Capture the cell that displays the provided text and extract its (x, y) central coordinate. 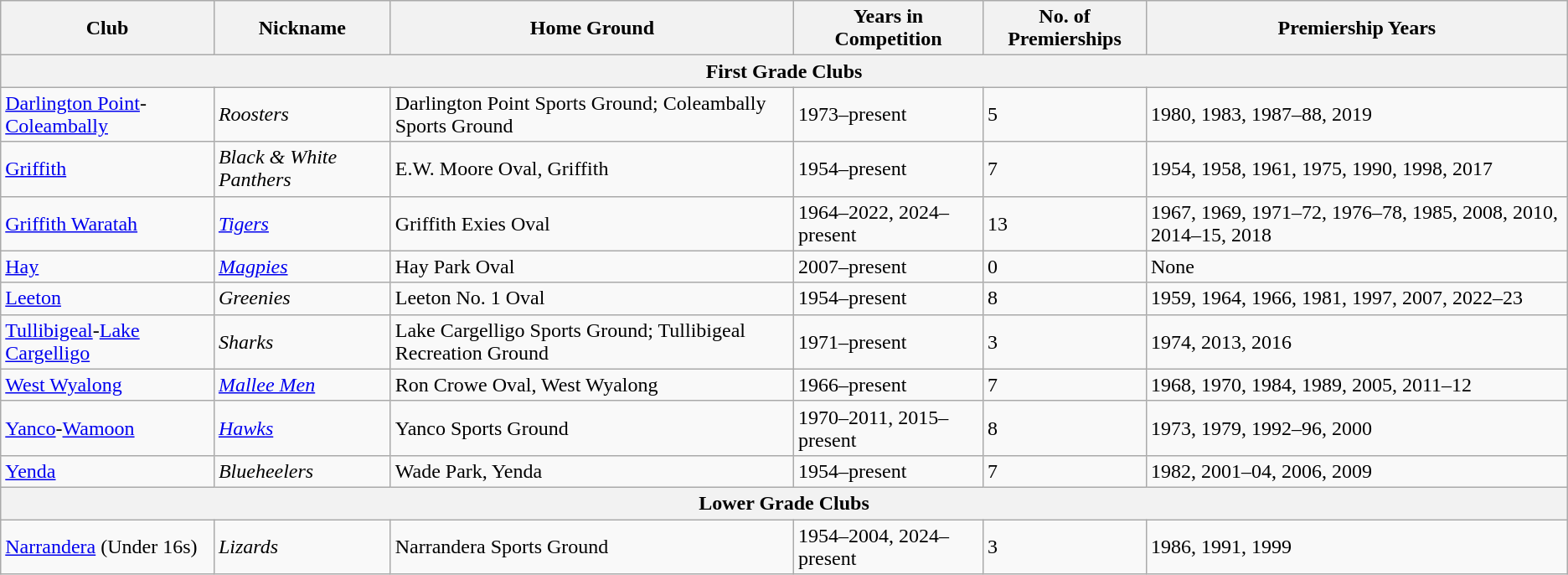
1973–present (889, 114)
Home Ground (591, 28)
1968, 1970, 1984, 1989, 2005, 2011–12 (1357, 385)
Hay Park Oval (591, 267)
1986, 1991, 1999 (1357, 547)
West Wyalong (107, 385)
5 (1065, 114)
Tullibigeal-Lake Cargelligo (107, 342)
1966–present (889, 385)
Mallee Men (302, 385)
Griffith Exies Oval (591, 223)
1954–2004, 2024–present (889, 547)
1954, 1958, 1961, 1975, 1990, 1998, 2017 (1357, 169)
Black & White Panthers (302, 169)
Griffith Waratah (107, 223)
1964–2022, 2024–present (889, 223)
1970–2011, 2015–present (889, 427)
Lizards (302, 547)
Ron Crowe Oval, West Wyalong (591, 385)
Club (107, 28)
Yanco-Wamoon (107, 427)
Darlington Point Sports Ground; Coleambally Sports Ground (591, 114)
Blueheelers (302, 471)
First Grade Clubs (784, 71)
1967, 1969, 1971–72, 1976–78, 1985, 2008, 2010, 2014–15, 2018 (1357, 223)
Lake Cargelligo Sports Ground; Tullibigeal Recreation Ground (591, 342)
Leeton No. 1 Oval (591, 298)
Yenda (107, 471)
Darlington Point-Coleambally (107, 114)
Leeton (107, 298)
1982, 2001–04, 2006, 2009 (1357, 471)
13 (1065, 223)
E.W. Moore Oval, Griffith (591, 169)
Griffith (107, 169)
Premiership Years (1357, 28)
1959, 1964, 1966, 1981, 1997, 2007, 2022–23 (1357, 298)
Nickname (302, 28)
Sharks (302, 342)
0 (1065, 267)
Hay (107, 267)
2007–present (889, 267)
1973, 1979, 1992–96, 2000 (1357, 427)
Wade Park, Yenda (591, 471)
None (1357, 267)
1980, 1983, 1987–88, 2019 (1357, 114)
Roosters (302, 114)
1971–present (889, 342)
No. of Premierships (1065, 28)
Lower Grade Clubs (784, 503)
Yanco Sports Ground (591, 427)
Narrandera Sports Ground (591, 547)
Years in Competition (889, 28)
Magpies (302, 267)
Greenies (302, 298)
Narrandera (Under 16s) (107, 547)
1974, 2013, 2016 (1357, 342)
Tigers (302, 223)
Hawks (302, 427)
